Pinpoint the cell where the given text exists, returning its (x, y) midpoint coordinate. 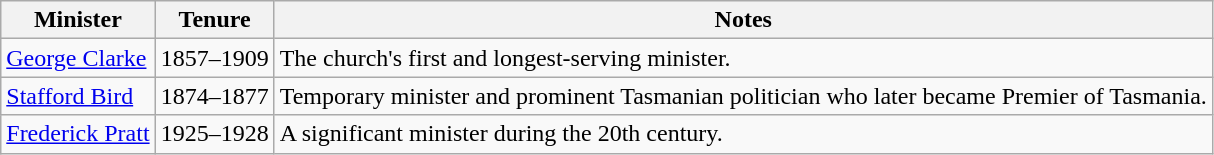
Temporary minister and prominent Tasmanian politician who later became Premier of Tasmania. (743, 96)
Minister (78, 20)
Frederick Pratt (78, 134)
George Clarke (78, 58)
Notes (743, 20)
The church's first and longest-serving minister. (743, 58)
1874–1877 (214, 96)
1925–1928 (214, 134)
1857–1909 (214, 58)
A significant minister during the 20th century. (743, 134)
Stafford Bird (78, 96)
Tenure (214, 20)
